From the cell containing the given text, extract its center point as [x, y] coordinate. 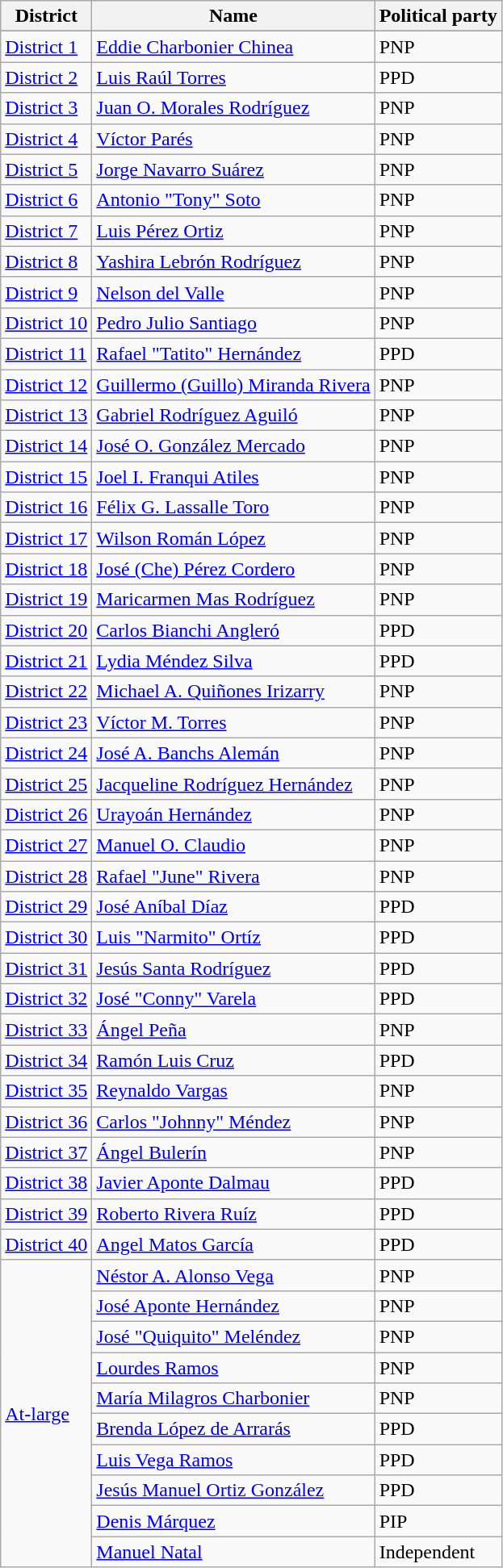
Manuel O. Claudio [233, 845]
District 20 [47, 630]
Brenda López de Arrarás [233, 1429]
District 2 [47, 77]
District 5 [47, 169]
District 22 [47, 692]
Reynaldo Vargas [233, 1091]
Luis Pérez Ortiz [233, 231]
District 37 [47, 1152]
District 16 [47, 508]
Michael A. Quiñones Irizarry [233, 692]
At-large [47, 1414]
District 19 [47, 600]
Luis "Narmito" Ortíz [233, 938]
District 14 [47, 446]
José "Quiquito" Meléndez [233, 1336]
Ramón Luis Cruz [233, 1060]
District 30 [47, 938]
Jesús Manuel Ortiz González [233, 1491]
District 34 [47, 1060]
District 40 [47, 1244]
District 25 [47, 784]
José (Che) Pérez Cordero [233, 569]
District [47, 16]
District 9 [47, 292]
Jorge Navarro Suárez [233, 169]
District 27 [47, 845]
José Aníbal Díaz [233, 907]
Víctor Parés [233, 139]
Guillermo (Guillo) Miranda Rivera [233, 385]
Political party [438, 16]
PIP [438, 1521]
District 10 [47, 323]
Lourdes Ramos [233, 1368]
Gabriel Rodríguez Aguiló [233, 416]
José A. Banchs Alemán [233, 753]
District 8 [47, 261]
Víctor M. Torres [233, 722]
District 35 [47, 1091]
Maricarmen Mas Rodríguez [233, 600]
Rafael "June" Rivera [233, 876]
District 11 [47, 353]
Denis Márquez [233, 1521]
Roberto Rivera Ruíz [233, 1214]
José "Conny" Varela [233, 999]
Javier Aponte Dalmau [233, 1183]
Luis Vega Ramos [233, 1460]
District 13 [47, 416]
Manuel Natal [233, 1552]
District 36 [47, 1122]
Nelson del Valle [233, 292]
District 4 [47, 139]
Luis Raúl Torres [233, 77]
District 29 [47, 907]
José O. González Mercado [233, 446]
District 3 [47, 108]
Joel I. Franqui Atiles [233, 477]
Jacqueline Rodríguez Hernández [233, 784]
Yashira Lebrón Rodríguez [233, 261]
District 24 [47, 753]
Independent [438, 1552]
District 1 [47, 47]
District 21 [47, 661]
Rafael "Tatito" Hernández [233, 353]
Angel Matos García [233, 1244]
District 31 [47, 968]
Ángel Peña [233, 1030]
District 28 [47, 876]
Lydia Méndez Silva [233, 661]
Néstor A. Alonso Vega [233, 1275]
District 32 [47, 999]
Ángel Bulerín [233, 1152]
José Aponte Hernández [233, 1306]
District 23 [47, 722]
Carlos Bianchi Angleró [233, 630]
Pedro Julio Santiago [233, 323]
Wilson Román López [233, 538]
District 6 [47, 200]
María Milagros Charbonier [233, 1399]
District 17 [47, 538]
District 7 [47, 231]
District 15 [47, 477]
Félix G. Lassalle Toro [233, 508]
District 39 [47, 1214]
District 18 [47, 569]
Juan O. Morales Rodríguez [233, 108]
District 33 [47, 1030]
District 26 [47, 814]
Jesús Santa Rodríguez [233, 968]
Eddie Charbonier Chinea [233, 47]
District 12 [47, 385]
Carlos "Johnny" Méndez [233, 1122]
District 38 [47, 1183]
Antonio "Tony" Soto [233, 200]
Urayoán Hernández [233, 814]
Name [233, 16]
